Identify which cell holds the provided text, then report its [X, Y] central coordinate. 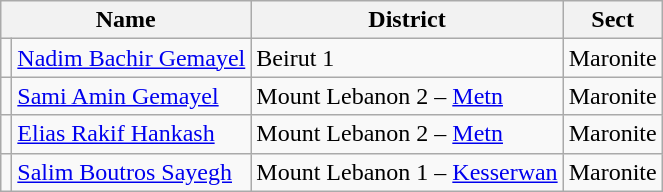
Mount Lebanon 1 – Kesserwan [407, 172]
Salim Boutros Sayegh [132, 172]
Nadim Bachir Gemayel [132, 58]
Name [126, 20]
Beirut 1 [407, 58]
Sect [612, 20]
Elias Rakif Hankash [132, 134]
Sami Amin Gemayel [132, 96]
District [407, 20]
